Scan for the cell matching the given text and deliver its [x, y] coordinate at center. 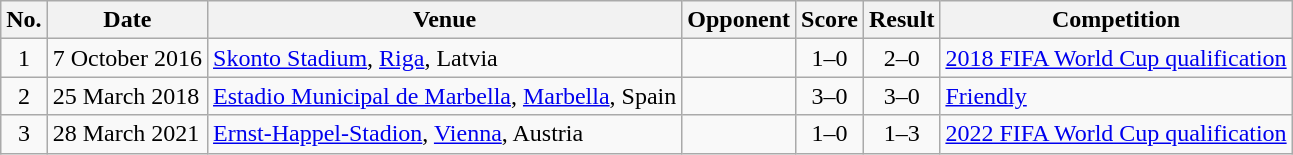
Date [127, 20]
Estadio Municipal de Marbella, Marbella, Spain [445, 96]
Opponent [739, 20]
Competition [1116, 20]
No. [24, 20]
1 [24, 58]
1–3 [902, 134]
Skonto Stadium, Riga, Latvia [445, 58]
28 March 2021 [127, 134]
2022 FIFA World Cup qualification [1116, 134]
Venue [445, 20]
Friendly [1116, 96]
7 October 2016 [127, 58]
3 [24, 134]
Ernst-Happel-Stadion, Vienna, Austria [445, 134]
25 March 2018 [127, 96]
2018 FIFA World Cup qualification [1116, 58]
2 [24, 96]
2–0 [902, 58]
Score [830, 20]
Result [902, 20]
